Identify which cell holds the provided text, then report its (x, y) central coordinate. 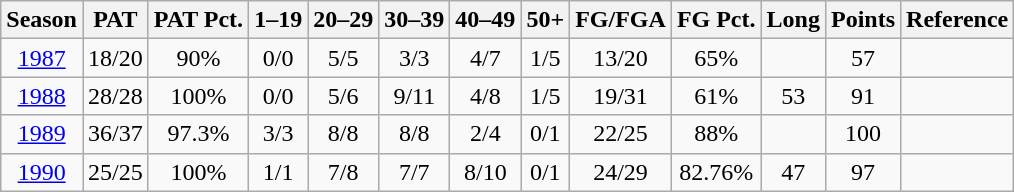
18/20 (115, 58)
4/8 (486, 96)
1988 (42, 96)
8/10 (486, 172)
9/11 (414, 96)
28/28 (115, 96)
1989 (42, 134)
7/7 (414, 172)
Long (793, 20)
5/6 (344, 96)
100 (862, 134)
47 (793, 172)
90% (198, 58)
36/37 (115, 134)
19/31 (621, 96)
50+ (546, 20)
13/20 (621, 58)
FG/FGA (621, 20)
1/1 (278, 172)
1–19 (278, 20)
40–49 (486, 20)
5/5 (344, 58)
1990 (42, 172)
25/25 (115, 172)
91 (862, 96)
53 (793, 96)
57 (862, 58)
61% (716, 96)
FG Pct. (716, 20)
30–39 (414, 20)
Reference (958, 20)
97 (862, 172)
22/25 (621, 134)
1987 (42, 58)
65% (716, 58)
88% (716, 134)
PAT (115, 20)
7/8 (344, 172)
Points (862, 20)
4/7 (486, 58)
PAT Pct. (198, 20)
97.3% (198, 134)
24/29 (621, 172)
20–29 (344, 20)
Season (42, 20)
2/4 (486, 134)
82.76% (716, 172)
